Identify which cell holds the provided text, then report its [X, Y] central coordinate. 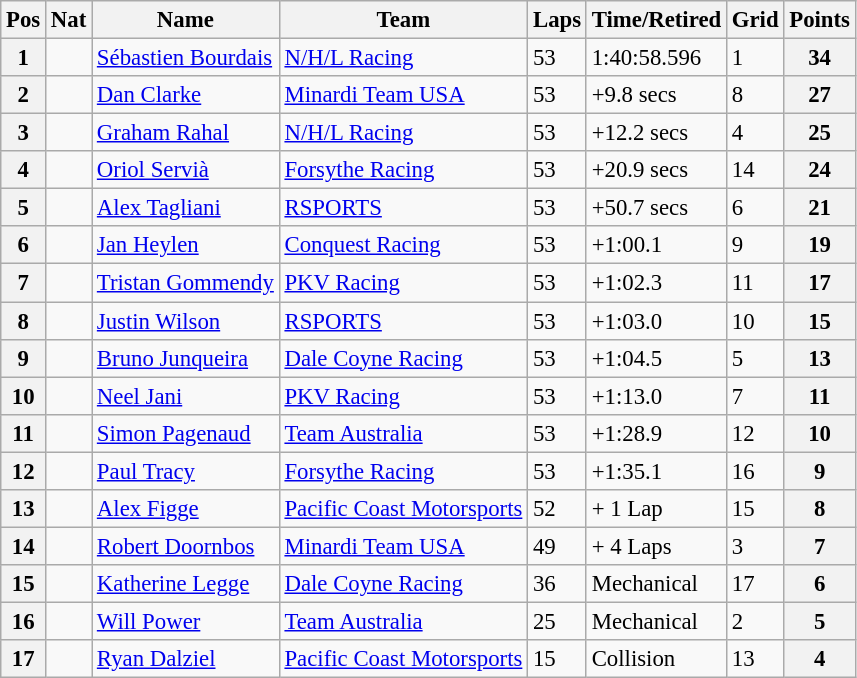
36 [558, 584]
Dan Clarke [186, 95]
Katherine Legge [186, 584]
+ 1 Lap [656, 509]
Alex Figge [186, 509]
Jan Heylen [186, 245]
27 [820, 95]
Graham Rahal [186, 133]
Time/Retired [656, 20]
Oriol Servià [186, 170]
+20.9 secs [656, 170]
Team [404, 20]
21 [820, 208]
Name [186, 20]
Paul Tracy [186, 471]
+12.2 secs [656, 133]
+50.7 secs [656, 208]
Neel Jani [186, 396]
Tristan Gommendy [186, 283]
1:40:58.596 [656, 58]
Bruno Junqueira [186, 358]
49 [558, 546]
+1:35.1 [656, 471]
Simon Pagenaud [186, 433]
52 [558, 509]
+1:02.3 [656, 283]
+ 4 Laps [656, 546]
Justin Wilson [186, 321]
Conquest Racing [404, 245]
+1:03.0 [656, 321]
Ryan Dalziel [186, 659]
+9.8 secs [656, 95]
Will Power [186, 621]
+1:13.0 [656, 396]
Pos [24, 20]
Sébastien Bourdais [186, 58]
34 [820, 58]
+1:00.1 [656, 245]
Collision [656, 659]
Laps [558, 20]
Alex Tagliani [186, 208]
Robert Doornbos [186, 546]
24 [820, 170]
Points [820, 20]
+1:04.5 [656, 358]
19 [820, 245]
+1:28.9 [656, 433]
Nat [69, 20]
Grid [754, 20]
